Scan for the cell matching the given text and deliver its (X, Y) coordinate at center. 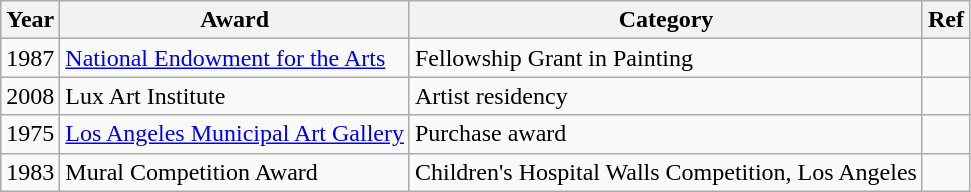
Category (666, 20)
Purchase award (666, 134)
Artist residency (666, 96)
1987 (30, 58)
1975 (30, 134)
Award (235, 20)
Year (30, 20)
2008 (30, 96)
Los Angeles Municipal Art Gallery (235, 134)
Lux Art Institute (235, 96)
Children's Hospital Walls Competition, Los Angeles (666, 172)
1983 (30, 172)
National Endowment for the Arts (235, 58)
Fellowship Grant in Painting (666, 58)
Mural Competition Award (235, 172)
Ref (946, 20)
